Return (x, y) of the center of cell containing provided text 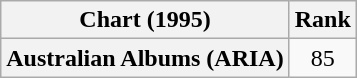
Australian Albums (ARIA) (145, 58)
85 (322, 58)
Chart (1995) (145, 20)
Rank (322, 20)
